Extract the [x, y] coordinate from the center of the cell holding the provided text.  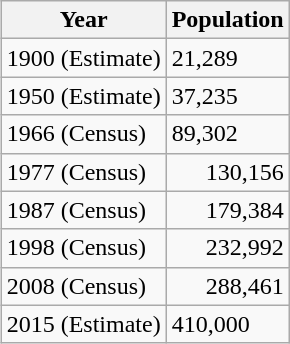
Population [228, 20]
130,156 [228, 172]
89,302 [228, 134]
410,000 [228, 324]
179,384 [228, 210]
288,461 [228, 286]
1977 (Census) [84, 172]
232,992 [228, 248]
1966 (Census) [84, 134]
1987 (Census) [84, 210]
1950 (Estimate) [84, 96]
2008 (Census) [84, 286]
21,289 [228, 58]
1998 (Census) [84, 248]
1900 (Estimate) [84, 58]
2015 (Estimate) [84, 324]
Year [84, 20]
37,235 [228, 96]
